Pinpoint the cell where the given text exists, returning its [x, y] midpoint coordinate. 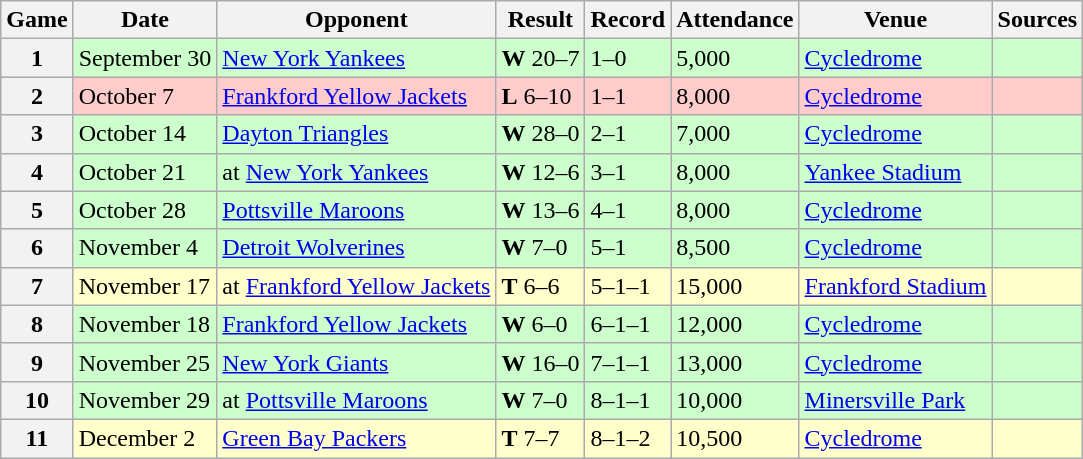
9 [37, 362]
W 12–6 [540, 172]
Pottsville Maroons [356, 210]
November 25 [145, 362]
8,500 [735, 248]
at Pottsville Maroons [356, 400]
10 [37, 400]
4 [37, 172]
Venue [896, 20]
W 28–0 [540, 134]
1–1 [628, 96]
12,000 [735, 324]
November 18 [145, 324]
October 14 [145, 134]
Frankford Stadium [896, 286]
October 7 [145, 96]
3 [37, 134]
L 6–10 [540, 96]
Record [628, 20]
7–1–1 [628, 362]
October 28 [145, 210]
Yankee Stadium [896, 172]
1 [37, 58]
5–1–1 [628, 286]
November 29 [145, 400]
Dayton Triangles [356, 134]
5 [37, 210]
10,500 [735, 438]
W 20–7 [540, 58]
W 16–0 [540, 362]
2 [37, 96]
at Frankford Yellow Jackets [356, 286]
December 2 [145, 438]
Minersville Park [896, 400]
October 21 [145, 172]
7 [37, 286]
Detroit Wolverines [356, 248]
Game [37, 20]
5,000 [735, 58]
8 [37, 324]
6 [37, 248]
Sources [1038, 20]
6–1–1 [628, 324]
3–1 [628, 172]
1–0 [628, 58]
at New York Yankees [356, 172]
8–1–2 [628, 438]
T 6–6 [540, 286]
11 [37, 438]
November 17 [145, 286]
W 13–6 [540, 210]
November 4 [145, 248]
Green Bay Packers [356, 438]
4–1 [628, 210]
Opponent [356, 20]
8–1–1 [628, 400]
15,000 [735, 286]
New York Yankees [356, 58]
Attendance [735, 20]
13,000 [735, 362]
New York Giants [356, 362]
7,000 [735, 134]
Date [145, 20]
2–1 [628, 134]
T 7–7 [540, 438]
Result [540, 20]
W 6–0 [540, 324]
September 30 [145, 58]
10,000 [735, 400]
5–1 [628, 248]
